Return the [x, y] coordinate for the center point of the cell that contains the specified text.  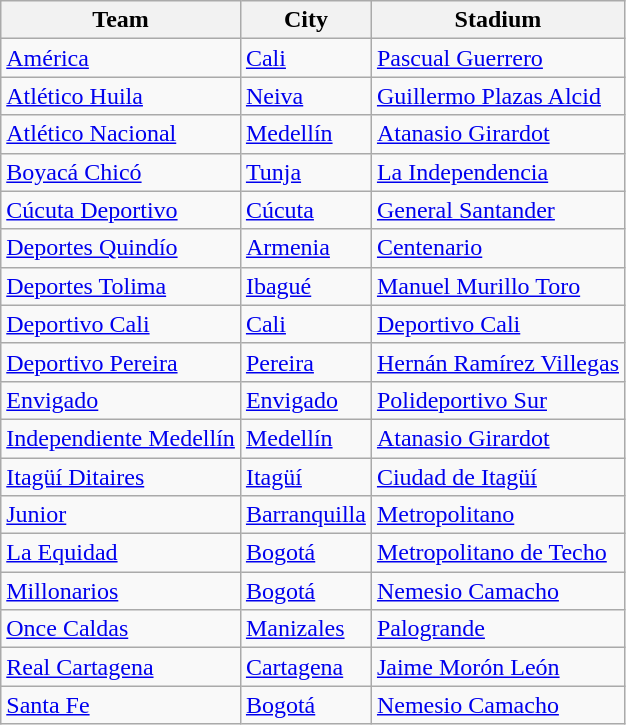
La Independencia [498, 172]
Stadium [498, 20]
Cúcuta [306, 210]
América [121, 58]
Santa Fe [121, 705]
Atlético Nacional [121, 134]
Pascual Guerrero [498, 58]
Jaime Morón León [498, 667]
Palogrande [498, 629]
Manizales [306, 629]
Deportes Quindío [121, 248]
City [306, 20]
Junior [121, 515]
Ibagué [306, 286]
Ciudad de Itagüí [498, 477]
Atlético Huila [121, 96]
Polideportivo Sur [498, 400]
Real Cartagena [121, 667]
Cartagena [306, 667]
Boyacá Chicó [121, 172]
Armenia [306, 248]
Metropolitano de Techo [498, 553]
Itagüí [306, 477]
Deportivo Pereira [121, 362]
Itagüí Ditaires [121, 477]
Metropolitano [498, 515]
Neiva [306, 96]
Centenario [498, 248]
Hernán Ramírez Villegas [498, 362]
Tunja [306, 172]
Independiente Medellín [121, 438]
Pereira [306, 362]
La Equidad [121, 553]
Once Caldas [121, 629]
Guillermo Plazas Alcid [498, 96]
Deportes Tolima [121, 286]
Millonarios [121, 591]
Cúcuta Deportivo [121, 210]
Manuel Murillo Toro [498, 286]
General Santander [498, 210]
Team [121, 20]
Barranquilla [306, 515]
